Return the (X, Y) coordinate for the center point of the cell that contains the specified text.  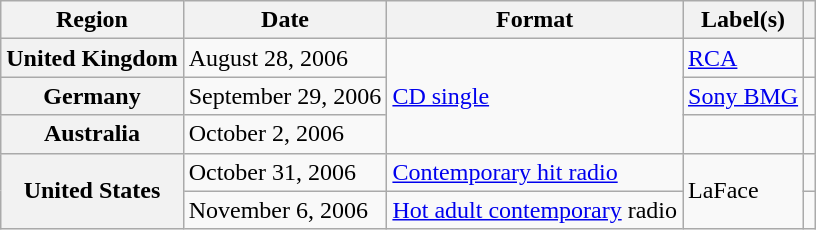
October 31, 2006 (285, 172)
Australia (92, 134)
United States (92, 191)
October 2, 2006 (285, 134)
Hot adult contemporary radio (535, 210)
Format (535, 20)
Germany (92, 96)
United Kingdom (92, 58)
Label(s) (744, 20)
August 28, 2006 (285, 58)
Date (285, 20)
Contemporary hit radio (535, 172)
RCA (744, 58)
LaFace (744, 191)
September 29, 2006 (285, 96)
Sony BMG (744, 96)
CD single (535, 96)
Region (92, 20)
November 6, 2006 (285, 210)
